Find where the given text appears and provide that cell's center as (X, Y) coordinate. 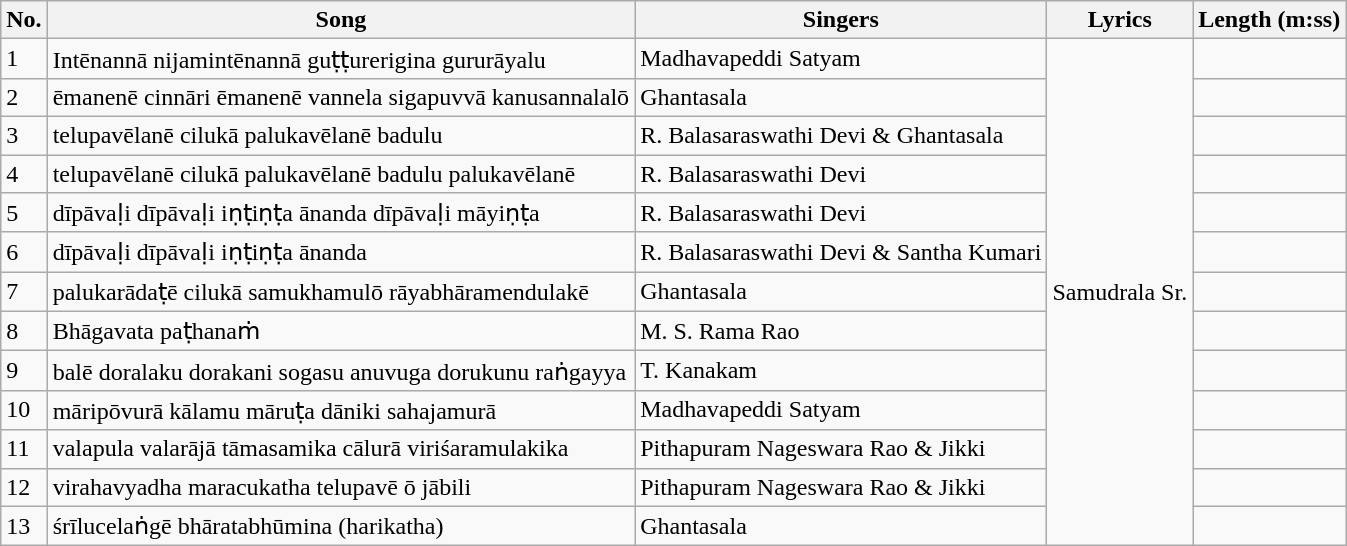
balē doralaku dorakani sogasu anuvuga dorukunu raṅgayya (340, 371)
M. S. Rama Rao (841, 331)
8 (24, 331)
Samudrala Sr. (1120, 292)
Singers (841, 20)
Length (m:ss) (1270, 20)
telupavēlanē cilukā palukavēlanē badulu palukavēlanē (340, 173)
5 (24, 213)
R. Balasaraswathi Devi & Santha Kumari (841, 252)
T. Kanakam (841, 371)
palukarādaṭē cilukā samukhamulō rāyabhāramendulakē (340, 292)
Lyrics (1120, 20)
6 (24, 252)
virahavyadha maracukatha telupavē ō jābili (340, 487)
telupavēlanē cilukā palukavēlanē badulu (340, 135)
1 (24, 59)
3 (24, 135)
9 (24, 371)
dīpāvaḷi dīpāvaḷi iṇṭiṇṭa ānanda (340, 252)
4 (24, 173)
valapula valarājā tāmasamika cālurā viriśaramulakika (340, 449)
13 (24, 526)
māripōvurā kālamu māruṭa dāniki sahajamurā (340, 410)
dīpāvaḷi dīpāvaḷi iṇṭiṇṭa ānanda dīpāvaḷi māyiṇṭa (340, 213)
Bhāgavata paṭhanaṁ (340, 331)
ēmanenē cinnāri ēmanenē vannela sigapuvvā kanusannalalō (340, 97)
2 (24, 97)
12 (24, 487)
śrīlucelaṅgē bhāratabhūmina (harikatha) (340, 526)
10 (24, 410)
11 (24, 449)
Intēnannā nijamintēnannā guṭṭurerigina gururāyalu (340, 59)
Song (340, 20)
No. (24, 20)
R. Balasaraswathi Devi & Ghantasala (841, 135)
7 (24, 292)
